Find where the given text appears and provide that cell's center as [x, y] coordinate. 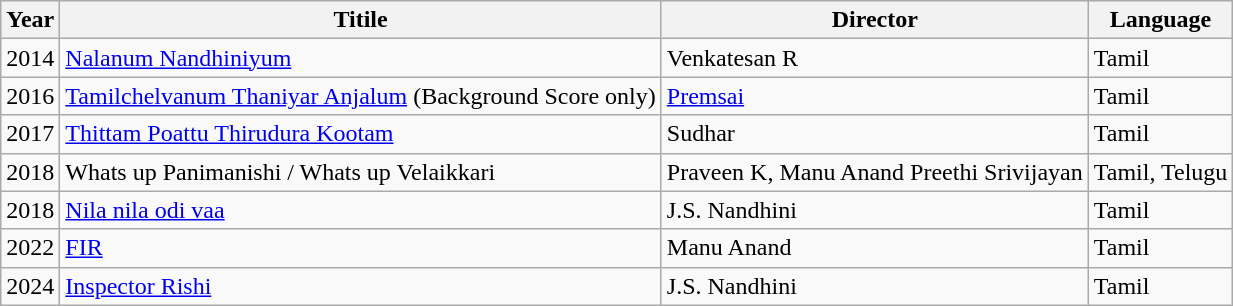
Year [30, 20]
Nalanum Nandhiniyum [360, 58]
Director [874, 20]
Language [1160, 20]
Tamil, Telugu [1160, 172]
Praveen K, Manu Anand Preethi Srivijayan [874, 172]
2022 [30, 248]
Tamilchelvanum Thaniyar Anjalum (Background Score only) [360, 96]
2016 [30, 96]
2017 [30, 134]
Premsai [874, 96]
Whats up Panimanishi / Whats up Velaikkari [360, 172]
Nila nila odi vaa [360, 210]
Inspector Rishi [360, 286]
2014 [30, 58]
Titile [360, 20]
Thittam Poattu Thirudura Kootam [360, 134]
Manu Anand [874, 248]
Sudhar [874, 134]
Venkatesan R [874, 58]
2024 [30, 286]
FIR [360, 248]
